Return [x, y] of the center of cell containing provided text 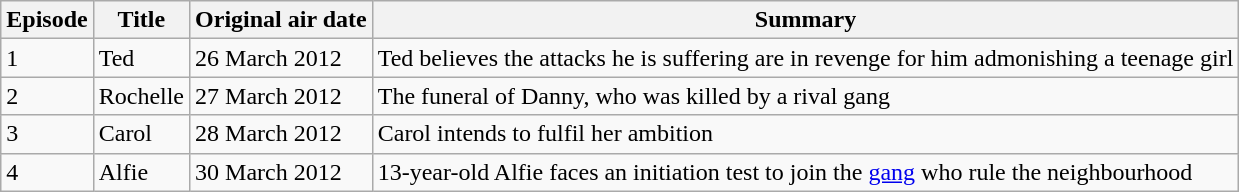
4 [47, 172]
Rochelle [141, 96]
1 [47, 58]
Ted [141, 58]
Ted believes the attacks he is suffering are in revenge for him admonishing a teenage girl [806, 58]
Carol intends to fulfil her ambition [806, 134]
26 March 2012 [282, 58]
Episode [47, 20]
Summary [806, 20]
3 [47, 134]
28 March 2012 [282, 134]
Title [141, 20]
13-year-old Alfie faces an initiation test to join the gang who rule the neighbourhood [806, 172]
Alfie [141, 172]
30 March 2012 [282, 172]
27 March 2012 [282, 96]
The funeral of Danny, who was killed by a rival gang [806, 96]
Original air date [282, 20]
2 [47, 96]
Carol [141, 134]
